Scan for the cell matching the given text and deliver its (x, y) coordinate at center. 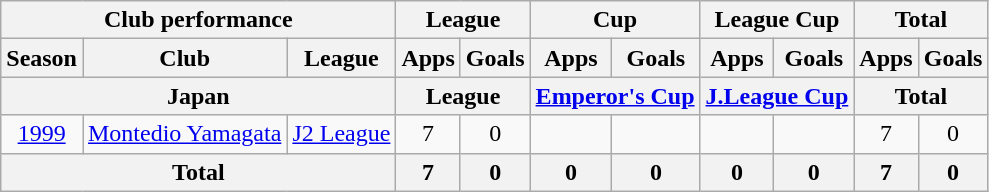
Japan (198, 96)
J2 League (342, 134)
Cup (615, 20)
1999 (42, 134)
J.League Cup (777, 96)
Season (42, 58)
Club (184, 58)
Montedio Yamagata (184, 134)
Emperor's Cup (615, 96)
League Cup (777, 20)
Club performance (198, 20)
